Extract the (X, Y) coordinate from the center of the cell holding the provided text.  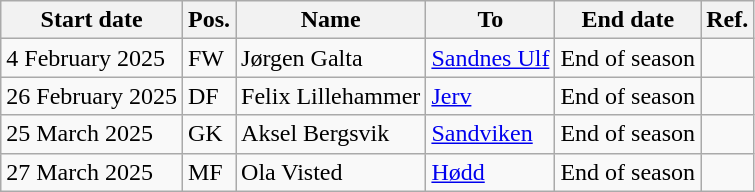
MF (208, 172)
Jerv (490, 96)
27 March 2025 (92, 172)
FW (208, 58)
Sandviken (490, 134)
Aksel Bergsvik (331, 134)
Hødd (490, 172)
Ola Visted (331, 172)
Start date (92, 20)
Pos. (208, 20)
To (490, 20)
25 March 2025 (92, 134)
Jørgen Galta (331, 58)
End date (628, 20)
26 February 2025 (92, 96)
GK (208, 134)
4 February 2025 (92, 58)
DF (208, 96)
Name (331, 20)
Ref. (728, 20)
Felix Lillehammer (331, 96)
Sandnes Ulf (490, 58)
